Find where the given text appears and provide that cell's center as [X, Y] coordinate. 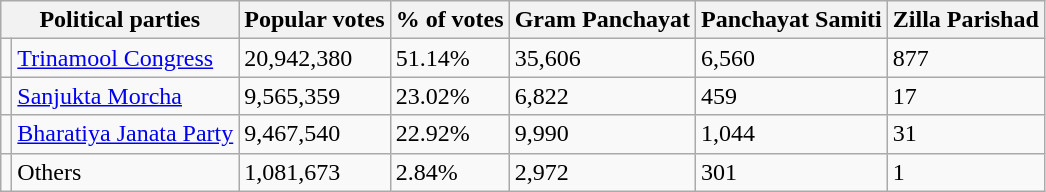
35,606 [602, 58]
% of votes [450, 20]
Others [126, 172]
1,044 [792, 134]
Political parties [120, 20]
9,565,359 [314, 96]
459 [792, 96]
6,560 [792, 58]
31 [966, 134]
51.14% [450, 58]
Popular votes [314, 20]
20,942,380 [314, 58]
2.84% [450, 172]
Panchayat Samiti [792, 20]
2,972 [602, 172]
22.92% [450, 134]
23.02% [450, 96]
Bharatiya Janata Party [126, 134]
9,467,540 [314, 134]
Trinamool Congress [126, 58]
Sanjukta Morcha [126, 96]
9,990 [602, 134]
1,081,673 [314, 172]
Gram Panchayat [602, 20]
1 [966, 172]
877 [966, 58]
301 [792, 172]
6,822 [602, 96]
17 [966, 96]
Zilla Parishad [966, 20]
